Find where the given text appears and provide that cell's center as (x, y) coordinate. 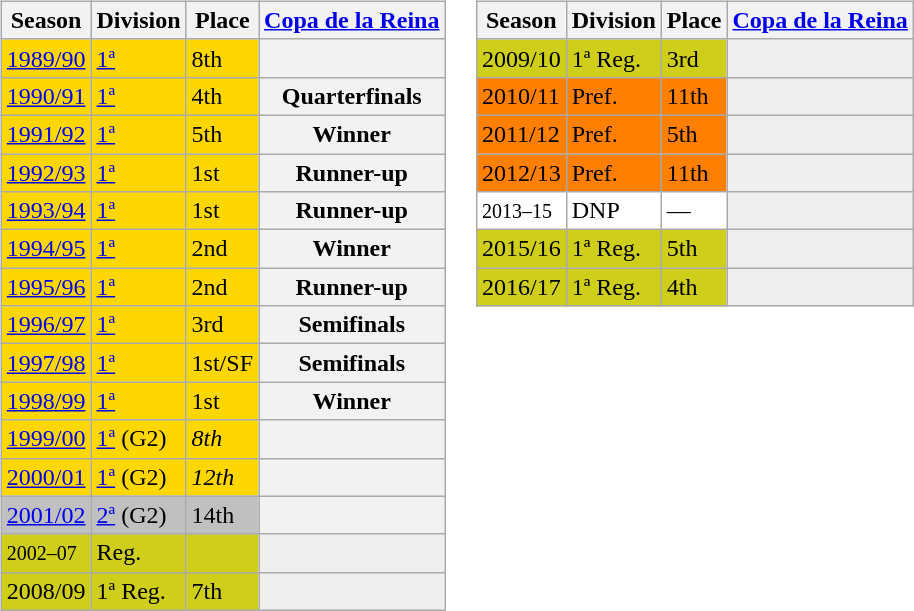
1989/90 (46, 58)
14th (222, 515)
DNP (614, 211)
2012/13 (521, 173)
2011/12 (521, 134)
1990/91 (46, 96)
1992/93 (46, 173)
— (694, 211)
2ª (G2) (138, 515)
1st/SF (222, 363)
1996/97 (46, 325)
2016/17 (521, 287)
2015/16 (521, 249)
2000/01 (46, 477)
1997/98 (46, 363)
1991/92 (46, 134)
2001/02 (46, 515)
7th (222, 591)
1998/99 (46, 401)
2008/09 (46, 591)
1999/00 (46, 439)
Reg. (138, 553)
1995/96 (46, 287)
2009/10 (521, 58)
2013–15 (521, 211)
2010/11 (521, 96)
1994/95 (46, 249)
2002–07 (46, 553)
1993/94 (46, 211)
12th (222, 477)
Quarterfinals (352, 96)
